From the cell containing the given text, extract its center point as [X, Y] coordinate. 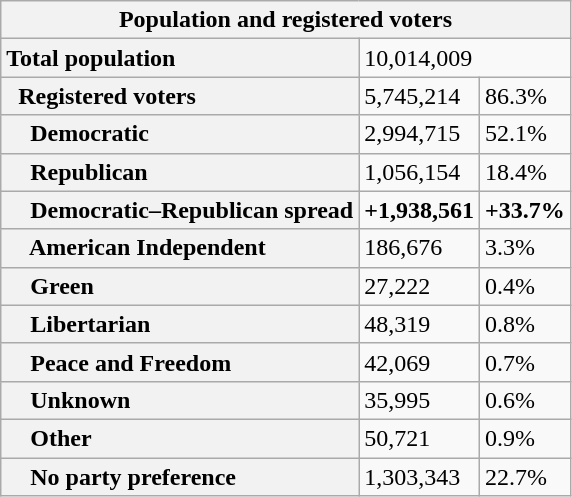
0.6% [524, 400]
1,056,154 [420, 172]
Green [180, 286]
86.3% [524, 96]
1,303,343 [420, 477]
42,069 [420, 362]
+33.7% [524, 210]
Population and registered voters [286, 20]
+1,938,561 [420, 210]
27,222 [420, 286]
52.1% [524, 134]
22.7% [524, 477]
10,014,009 [465, 58]
0.4% [524, 286]
Democratic [180, 134]
No party preference [180, 477]
186,676 [420, 248]
0.7% [524, 362]
Democratic–Republican spread [180, 210]
0.9% [524, 438]
Other [180, 438]
0.8% [524, 324]
18.4% [524, 172]
5,745,214 [420, 96]
Peace and Freedom [180, 362]
Unknown [180, 400]
48,319 [420, 324]
50,721 [420, 438]
Republican [180, 172]
3.3% [524, 248]
2,994,715 [420, 134]
American Independent [180, 248]
Total population [180, 58]
Registered voters [180, 96]
Libertarian [180, 324]
35,995 [420, 400]
